Find where the given text appears and provide that cell's center as (X, Y) coordinate. 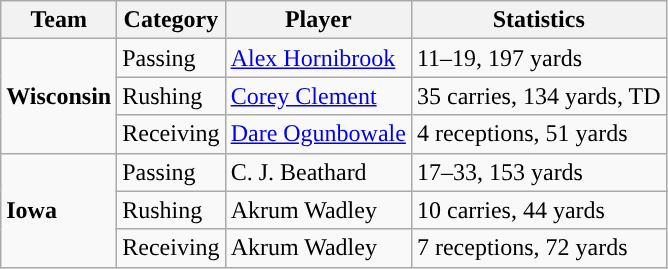
Alex Hornibrook (318, 58)
4 receptions, 51 yards (538, 134)
Corey Clement (318, 96)
35 carries, 134 yards, TD (538, 96)
Wisconsin (59, 96)
Category (171, 20)
Team (59, 20)
C. J. Beathard (318, 172)
7 receptions, 72 yards (538, 248)
17–33, 153 yards (538, 172)
10 carries, 44 yards (538, 210)
Dare Ogunbowale (318, 134)
Iowa (59, 210)
Statistics (538, 20)
11–19, 197 yards (538, 58)
Player (318, 20)
